Identify which cell holds the provided text, then report its [x, y] central coordinate. 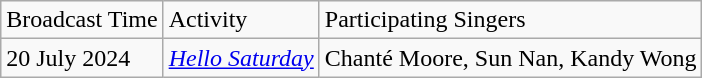
20 July 2024 [82, 58]
Activity [241, 20]
Participating Singers [510, 20]
Chanté Moore, Sun Nan, Kandy Wong [510, 58]
Broadcast Time [82, 20]
Hello Saturday [241, 58]
